Provide the [x, y] coordinate of the cell's center where the given text is located.  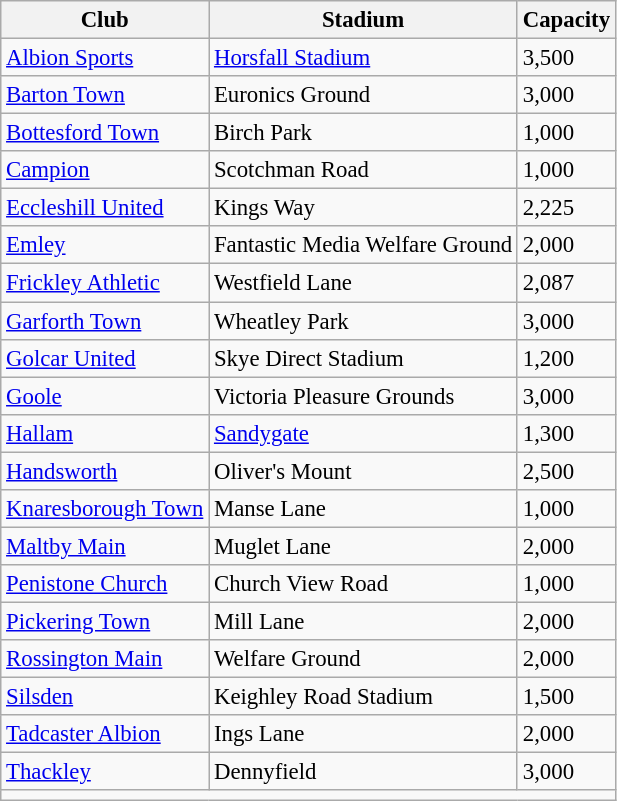
Club [105, 20]
1,500 [566, 697]
Golcar United [105, 358]
Manse Lane [364, 509]
Wheatley Park [364, 321]
Keighley Road Stadium [364, 697]
Goole [105, 396]
Penistone Church [105, 584]
Rossington Main [105, 659]
Hallam [105, 433]
Dennyfield [364, 772]
Stadium [364, 20]
Campion [105, 170]
Euronics Ground [364, 95]
2,225 [566, 208]
Ings Lane [364, 734]
1,200 [566, 358]
Eccleshill United [105, 208]
Muglet Lane [364, 546]
3,500 [566, 58]
Garforth Town [105, 321]
2,087 [566, 283]
Scotchman Road [364, 170]
Mill Lane [364, 621]
Horsfall Stadium [364, 58]
Skye Direct Stadium [364, 358]
1,300 [566, 433]
Bottesford Town [105, 133]
Barton Town [105, 95]
Handsworth [105, 471]
Emley [105, 245]
Silsden [105, 697]
Welfare Ground [364, 659]
Frickley Athletic [105, 283]
Maltby Main [105, 546]
Birch Park [364, 133]
Fantastic Media Welfare Ground [364, 245]
Westfield Lane [364, 283]
Capacity [566, 20]
Thackley [105, 772]
Victoria Pleasure Grounds [364, 396]
Oliver's Mount [364, 471]
Pickering Town [105, 621]
2,500 [566, 471]
Sandygate [364, 433]
Church View Road [364, 584]
Tadcaster Albion [105, 734]
Knaresborough Town [105, 509]
Kings Way [364, 208]
Albion Sports [105, 58]
